Extract the (X, Y) coordinate from the center of the cell holding the provided text.  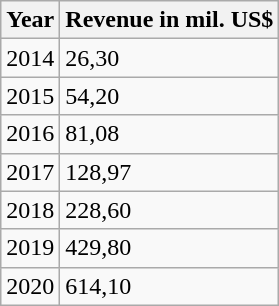
2017 (30, 172)
2016 (30, 134)
2015 (30, 96)
2014 (30, 58)
54,20 (170, 96)
Revenue in mil. US$ (170, 20)
128,97 (170, 172)
81,08 (170, 134)
Year (30, 20)
2019 (30, 248)
228,60 (170, 210)
429,80 (170, 248)
2020 (30, 286)
614,10 (170, 286)
26,30 (170, 58)
2018 (30, 210)
